Identify which cell holds the provided text, then report its (X, Y) central coordinate. 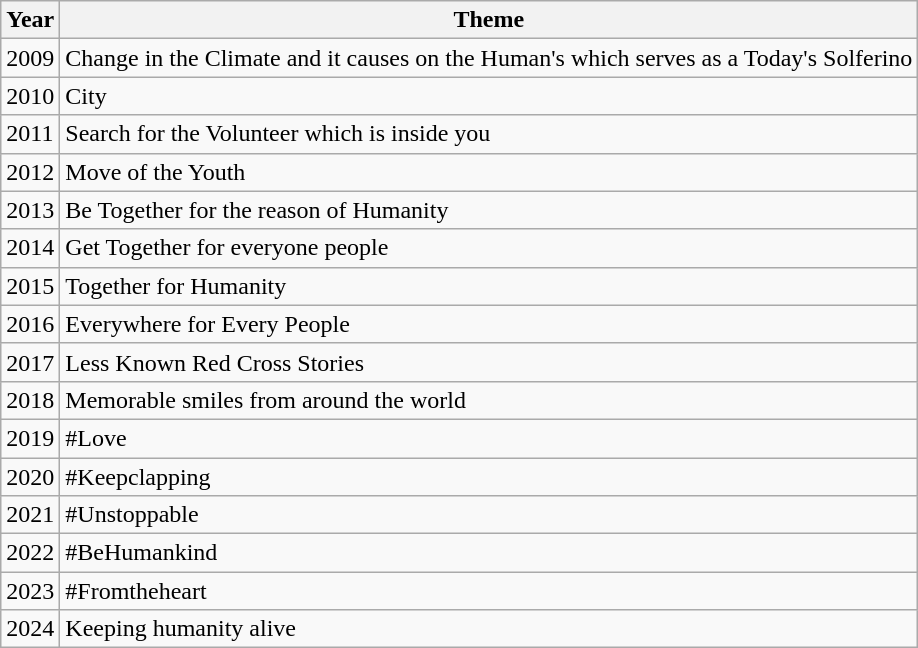
Move of the Youth (489, 172)
Be Together for the reason of Humanity (489, 210)
City (489, 96)
2018 (30, 400)
Together for Humanity (489, 286)
#Unstoppable (489, 515)
#Keepclapping (489, 477)
2021 (30, 515)
2014 (30, 248)
Less Known Red Cross Stories (489, 362)
#BeHumankind (489, 553)
2016 (30, 324)
2024 (30, 629)
Keeping humanity alive (489, 629)
2012 (30, 172)
2013 (30, 210)
Get Together for everyone people (489, 248)
Theme (489, 20)
2011 (30, 134)
Everywhere for Every People (489, 324)
Change in the Climate and it causes on the Human's which serves as a Today's Solferino (489, 58)
2017 (30, 362)
2009 (30, 58)
2010 (30, 96)
2023 (30, 591)
#Love (489, 438)
2022 (30, 553)
2015 (30, 286)
Memorable smiles from around the world (489, 400)
2019 (30, 438)
Year (30, 20)
2020 (30, 477)
#Fromtheheart (489, 591)
Search for the Volunteer which is inside you (489, 134)
